Return (X, Y) of the center of cell containing provided text 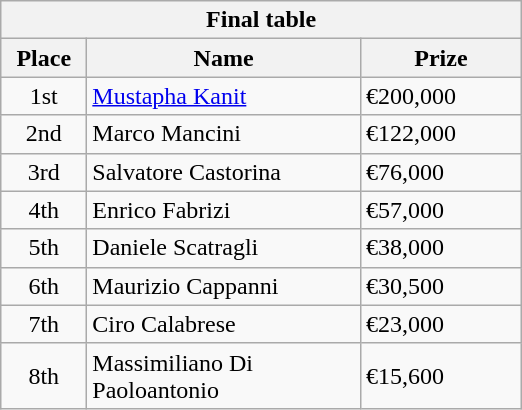
8th (44, 376)
Maurizio Cappanni (224, 286)
€15,600 (440, 376)
Prize (440, 58)
Name (224, 58)
7th (44, 324)
2nd (44, 134)
Final table (262, 20)
Salvatore Castorina (224, 172)
Place (44, 58)
3rd (44, 172)
€76,000 (440, 172)
Marco Mancini (224, 134)
€200,000 (440, 96)
5th (44, 248)
€23,000 (440, 324)
€30,500 (440, 286)
Enrico Fabrizi (224, 210)
6th (44, 286)
Mustapha Kanit (224, 96)
€57,000 (440, 210)
4th (44, 210)
€38,000 (440, 248)
€122,000 (440, 134)
Massimiliano Di Paoloantonio (224, 376)
Daniele Scatragli (224, 248)
1st (44, 96)
Ciro Calabrese (224, 324)
